Return the (x, y) coordinate for the center point of the cell that contains the specified text.  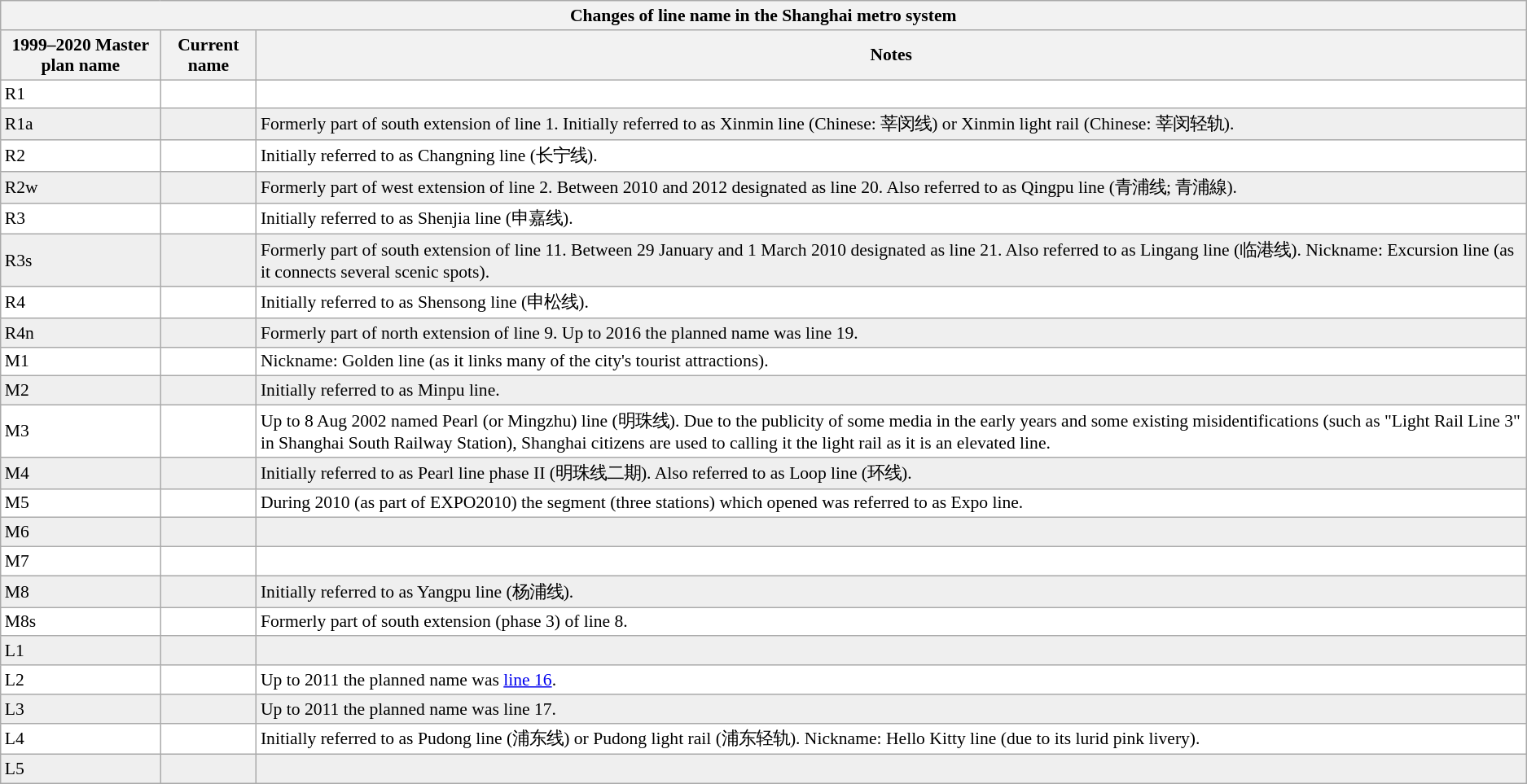
R2 (81, 156)
M4 (81, 474)
R4n (81, 333)
M7 (81, 562)
L4 (81, 739)
M6 (81, 532)
L2 (81, 680)
Initially referred to as Yangpu line (杨浦线). (891, 591)
Initially referred to as Changning line (长宁线). (891, 156)
Initially referred to as Pearl line phase II (明珠线二期). Also referred to as Loop line (环线). (891, 474)
R1 (81, 94)
M5 (81, 503)
L1 (81, 651)
Changes of line name in the Shanghai metro system (764, 15)
R1a (81, 125)
L5 (81, 769)
Initially referred to as Shenjia line (申嘉线). (891, 218)
M1 (81, 361)
Nickname: Golden line (as it links many of the city's tourist attractions). (891, 361)
M8s (81, 622)
R4 (81, 303)
Current name (208, 55)
During 2010 (as part of EXPO2010) the segment (three stations) which opened was referred to as Expo line. (891, 503)
Notes (891, 55)
R2w (81, 187)
Initially referred to as Pudong line (浦东线) or Pudong light rail (浦东轻轨). Nickname: Hello Kitty line (due to its lurid pink livery). (891, 739)
Initially referred to as Shensong line (申松线). (891, 303)
Up to 2011 the planned name was line 16. (891, 680)
Initially referred to as Minpu line. (891, 391)
Formerly part of north extension of line 9. Up to 2016 the planned name was line 19. (891, 333)
M3 (81, 431)
Formerly part of south extension (phase 3) of line 8. (891, 622)
Formerly part of west extension of line 2. Between 2010 and 2012 designated as line 20. Also referred to as Qingpu line (青浦线; 青浦線). (891, 187)
Up to 2011 the planned name was line 17. (891, 709)
1999–2020 Master plan name (81, 55)
M2 (81, 391)
Formerly part of south extension of line 1. Initially referred to as Xinmin line (Chinese: 莘闵线) or Xinmin light rail (Chinese: 莘闵轻轨). (891, 125)
M8 (81, 591)
L3 (81, 709)
R3s (81, 261)
R3 (81, 218)
